Search for the cell housing the specified text and yield its [x, y] center coordinate. 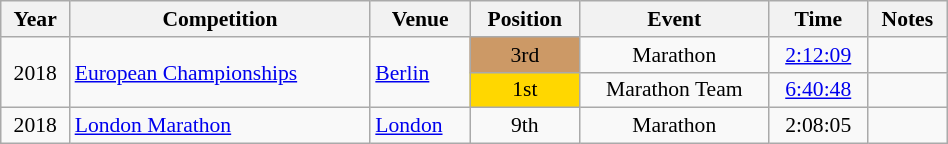
Year [36, 19]
9th [524, 126]
Berlin [420, 72]
3rd [524, 55]
6:40:48 [818, 90]
Notes [907, 19]
Time [818, 19]
2:08:05 [818, 126]
Marathon Team [674, 90]
1st [524, 90]
London [420, 126]
Event [674, 19]
London Marathon [220, 126]
Position [524, 19]
2:12:09 [818, 55]
Competition [220, 19]
Venue [420, 19]
European Championships [220, 72]
